For the text-containing cell, return its midpoint in [X, Y] coordinate format. 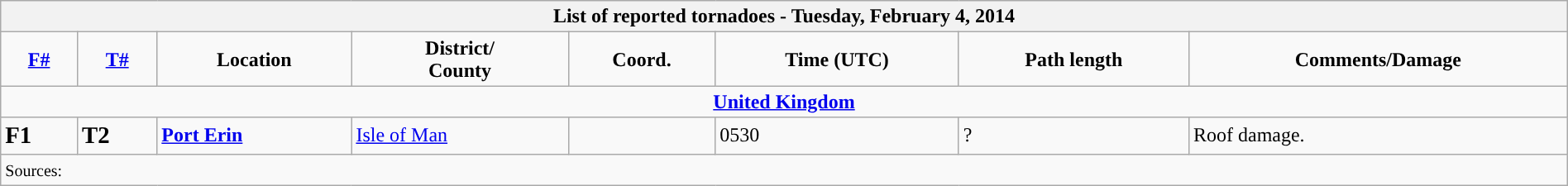
Coord. [642, 60]
United Kingdom [784, 102]
Time (UTC) [837, 60]
F1 [40, 136]
Path length [1073, 60]
Comments/Damage [1378, 60]
? [1073, 136]
Sources: [784, 169]
Roof damage. [1378, 136]
F# [40, 60]
T# [117, 60]
0530 [837, 136]
Location [255, 60]
List of reported tornadoes - Tuesday, February 4, 2014 [784, 17]
T2 [117, 136]
District/County [460, 60]
Isle of Man [460, 136]
Port Erin [255, 136]
